Locate the cell with the specified text and output its [x, y] center coordinate. 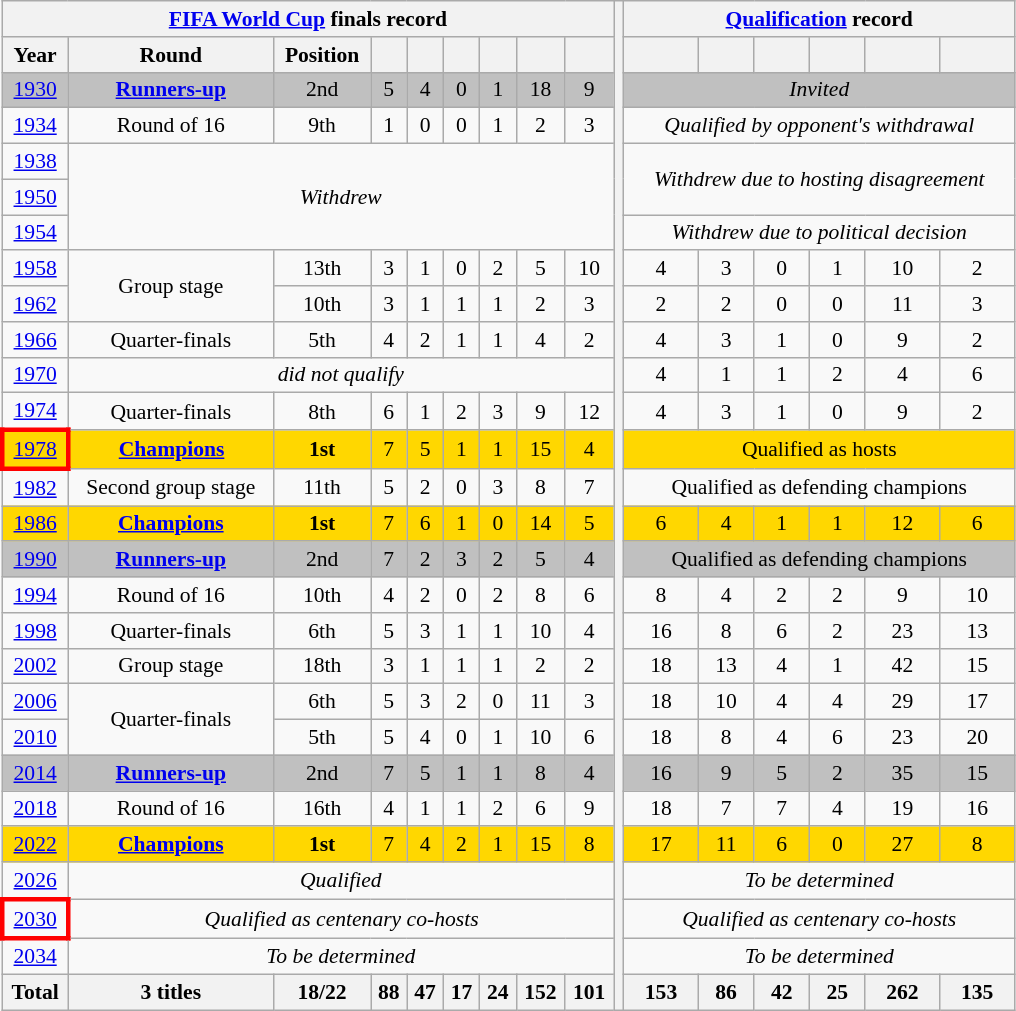
27 [902, 845]
13th [322, 269]
47 [425, 993]
152 [540, 993]
Qualified as hosts [820, 450]
1998 [35, 631]
1970 [35, 375]
19 [902, 809]
2026 [35, 880]
Qualified by opponent's withdrawal [820, 126]
1930 [35, 90]
Withdrew [341, 198]
9th [322, 126]
2018 [35, 809]
Qualification record [820, 19]
18th [322, 666]
1974 [35, 412]
2002 [35, 666]
Position [322, 55]
1966 [35, 340]
Total [35, 993]
1938 [35, 162]
153 [662, 993]
Invited [820, 90]
Withdrew due to political decision [820, 233]
FIFA World Cup finals record [308, 19]
Round [171, 55]
11th [322, 488]
262 [902, 993]
35 [902, 773]
1978 [35, 450]
1934 [35, 126]
Year [35, 55]
24 [498, 993]
1990 [35, 560]
1962 [35, 304]
3 titles [171, 993]
1954 [35, 233]
29 [902, 702]
16th [322, 809]
2034 [35, 956]
101 [590, 993]
Qualified [341, 880]
1950 [35, 197]
25 [838, 993]
88 [389, 993]
1958 [35, 269]
2022 [35, 845]
2014 [35, 773]
1994 [35, 595]
14 [540, 524]
Withdrew due to hosting disagreement [820, 180]
Second group stage [171, 488]
1986 [35, 524]
18/22 [322, 993]
2030 [35, 918]
1982 [35, 488]
2010 [35, 738]
135 [978, 993]
20 [978, 738]
86 [726, 993]
did not qualify [341, 375]
2006 [35, 702]
8th [322, 412]
